Return (x, y) of the center of cell containing provided text 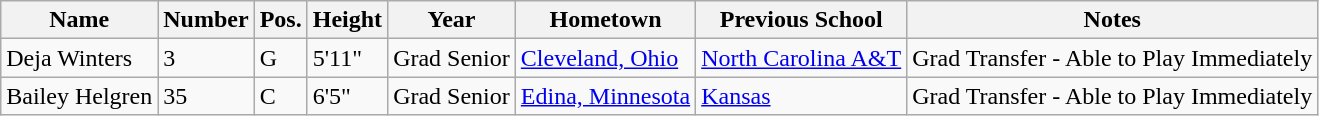
North Carolina A&T (802, 58)
Hometown (605, 20)
G (280, 58)
35 (206, 96)
Kansas (802, 96)
Number (206, 20)
3 (206, 58)
Cleveland, Ohio (605, 58)
6'5" (347, 96)
Height (347, 20)
5'11" (347, 58)
Name (80, 20)
Bailey Helgren (80, 96)
C (280, 96)
Deja Winters (80, 58)
Notes (1112, 20)
Edina, Minnesota (605, 96)
Year (452, 20)
Pos. (280, 20)
Previous School (802, 20)
